Search for the cell housing the specified text and yield its (X, Y) center coordinate. 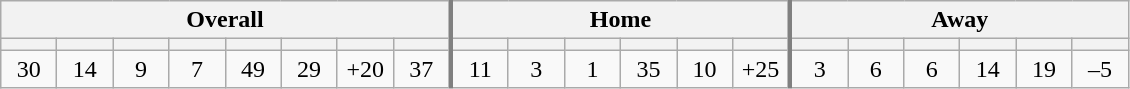
49 (253, 69)
10 (704, 69)
1 (592, 69)
Home (620, 20)
19 (1044, 69)
+20 (365, 69)
35 (648, 69)
30 (29, 69)
11 (480, 69)
+25 (762, 69)
Away (959, 20)
Overall (226, 20)
37 (422, 69)
29 (309, 69)
–5 (1100, 69)
9 (141, 69)
7 (197, 69)
